Scan for the cell matching the given text and deliver its (X, Y) coordinate at center. 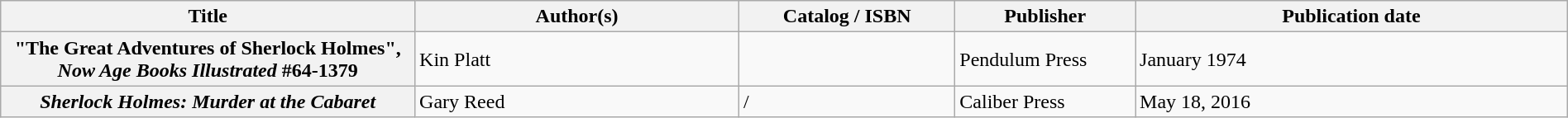
Gary Reed (577, 101)
Pendulum Press (1045, 59)
Sherlock Holmes: Murder at the Cabaret (208, 101)
May 18, 2016 (1351, 101)
Title (208, 17)
"The Great Adventures of Sherlock Holmes", Now Age Books Illustrated #64-1379 (208, 59)
Kin Platt (577, 59)
Publisher (1045, 17)
January 1974 (1351, 59)
Author(s) (577, 17)
Caliber Press (1045, 101)
/ (847, 101)
Publication date (1351, 17)
Catalog / ISBN (847, 17)
